Determine the [X, Y] coordinate at the center of the cell enclosing the given text.  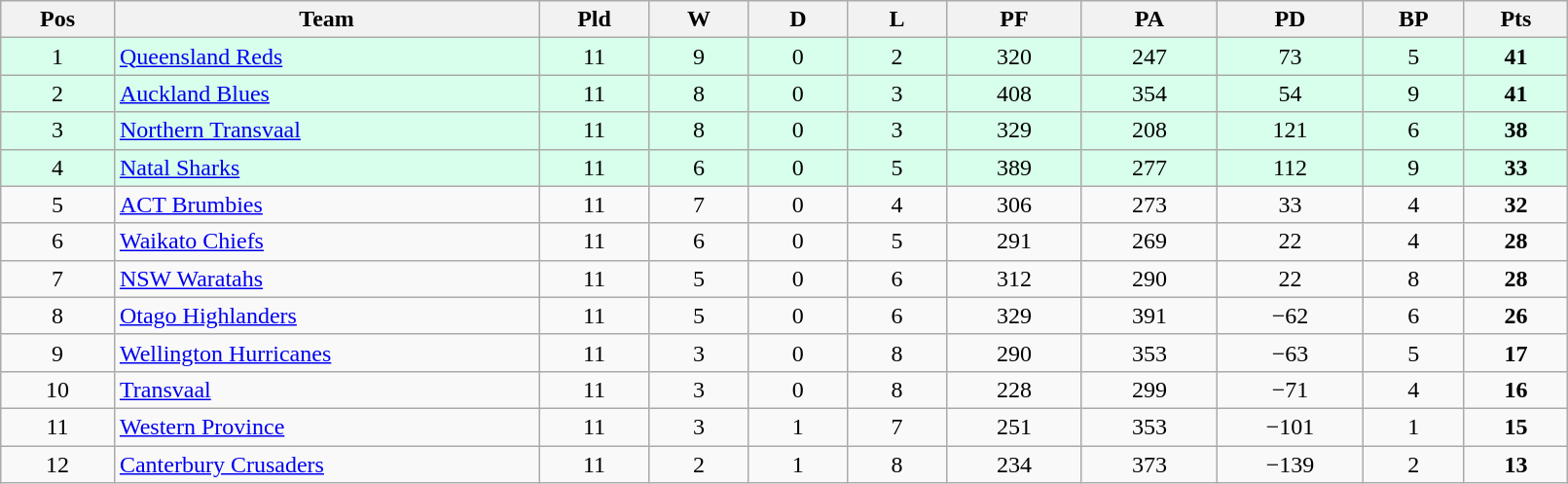
Otago Highlanders [326, 316]
−71 [1290, 390]
354 [1149, 93]
291 [1014, 242]
Pos [58, 19]
Waikato Chiefs [326, 242]
26 [1516, 316]
Canterbury Crusaders [326, 465]
Pld [594, 19]
L [897, 19]
−62 [1290, 316]
269 [1149, 242]
247 [1149, 56]
320 [1014, 56]
121 [1290, 130]
PD [1290, 19]
32 [1516, 205]
13 [1516, 465]
Natal Sharks [326, 168]
15 [1516, 427]
ACT Brumbies [326, 205]
Pts [1516, 19]
208 [1149, 130]
112 [1290, 168]
312 [1014, 279]
PF [1014, 19]
251 [1014, 427]
Transvaal [326, 390]
D [798, 19]
Northern Transvaal [326, 130]
Queensland Reds [326, 56]
−63 [1290, 353]
−101 [1290, 427]
408 [1014, 93]
73 [1290, 56]
16 [1516, 390]
234 [1014, 465]
273 [1149, 205]
Auckland Blues [326, 93]
17 [1516, 353]
306 [1014, 205]
373 [1149, 465]
391 [1149, 316]
W [699, 19]
PA [1149, 19]
389 [1014, 168]
−139 [1290, 465]
NSW Waratahs [326, 279]
BP [1413, 19]
38 [1516, 130]
Team [326, 19]
10 [58, 390]
54 [1290, 93]
299 [1149, 390]
228 [1014, 390]
277 [1149, 168]
Western Province [326, 427]
Wellington Hurricanes [326, 353]
12 [58, 465]
